Search for the cell housing the specified text and yield its [X, Y] center coordinate. 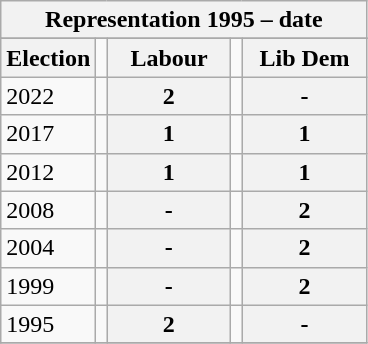
Labour [169, 58]
Lib Dem [304, 58]
2022 [48, 96]
Election [48, 58]
2008 [48, 210]
1999 [48, 286]
1995 [48, 324]
2004 [48, 248]
2017 [48, 134]
2012 [48, 172]
Representation 1995 – date [184, 20]
